Pinpoint the cell where the given text exists, returning its (x, y) midpoint coordinate. 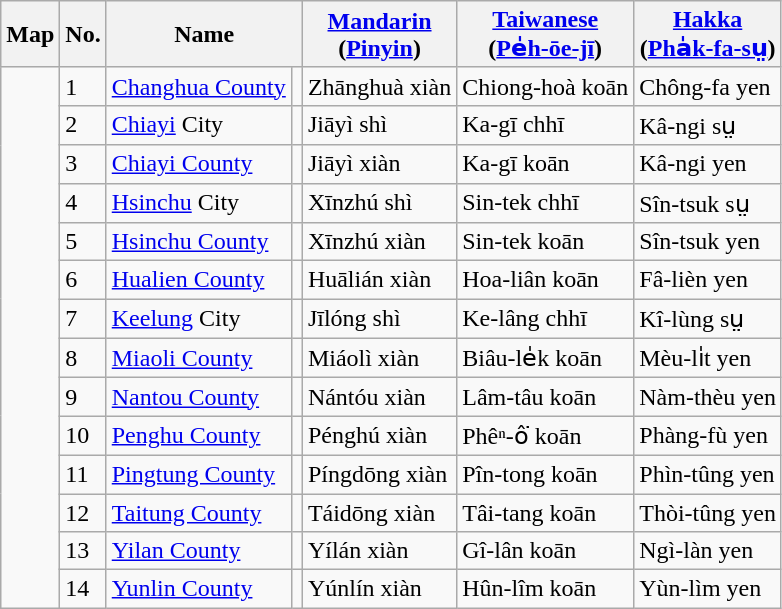
Taiwanese(Pe̍h-ōe-jī) (546, 34)
Phìn-tûng yen (708, 474)
Sîn-tsuk yen (708, 242)
Map (30, 34)
Name (204, 34)
7 (83, 319)
Yunlin County (198, 589)
No. (83, 34)
8 (83, 358)
Thòi-tûng yen (708, 513)
Miaoli County (198, 358)
Chiayi City (198, 125)
Kâ-ngi yen (708, 164)
3 (83, 164)
Hûn-lîm koān (546, 589)
13 (83, 551)
Nántóu xiàn (379, 397)
Kî-lùng sṳ (708, 319)
Chông-fa yen (708, 86)
Biâu-le̍k koān (546, 358)
Huālián xiàn (379, 280)
Ke-lâng chhī (546, 319)
6 (83, 280)
Chiong-hoà koān (546, 86)
Ka-gī koān (546, 164)
Yùn-lìm yen (708, 589)
Xīnzhú shì (379, 203)
9 (83, 397)
Mandarin(Pinyin) (379, 34)
Hsinchu City (198, 203)
Jiāyì shì (379, 125)
11 (83, 474)
Penghu County (198, 436)
Sin-tek koān (546, 242)
Phàng-fù yen (708, 436)
Tâi-tang koān (546, 513)
Táidōng xiàn (379, 513)
Jiāyì xiàn (379, 164)
1 (83, 86)
Gî-lân koān (546, 551)
10 (83, 436)
Sin-tek chhī (546, 203)
Hakka(Pha̍k-fa-sṳ) (708, 34)
Phêⁿ-ô͘ koān (546, 436)
Miáolì xiàn (379, 358)
Keelung City (198, 319)
Pénghú xiàn (379, 436)
Hualien County (198, 280)
4 (83, 203)
Nàm-thèu yen (708, 397)
2 (83, 125)
Nantou County (198, 397)
Mèu-li̍t yen (708, 358)
Ngì-làn yen (708, 551)
Píngdōng xiàn (379, 474)
Xīnzhú xiàn (379, 242)
Jīlóng shì (379, 319)
14 (83, 589)
5 (83, 242)
Fâ-lièn yen (708, 280)
Changhua County (198, 86)
Yilan County (198, 551)
Hoa-liân koān (546, 280)
Taitung County (198, 513)
Sîn-tsuk sṳ (708, 203)
Hsinchu County (198, 242)
Chiayi County (198, 164)
12 (83, 513)
Zhānghuà xiàn (379, 86)
Yúnlín xiàn (379, 589)
Kâ-ngi sṳ (708, 125)
Yílán xiàn (379, 551)
Lâm-tâu koān (546, 397)
Ka-gī chhī (546, 125)
Pîn-tong koān (546, 474)
Pingtung County (198, 474)
